Determine the (X, Y) coordinate at the center of the cell enclosing the given text.  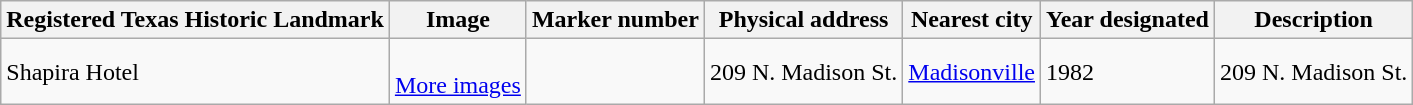
1982 (1127, 72)
Physical address (803, 20)
Description (1313, 20)
Image (458, 20)
Nearest city (972, 20)
Marker number (615, 20)
Registered Texas Historic Landmark (196, 20)
More images (458, 72)
Madisonville (972, 72)
Shapira Hotel (196, 72)
Year designated (1127, 20)
